Return the (X, Y) coordinate for the center point of the cell that contains the specified text.  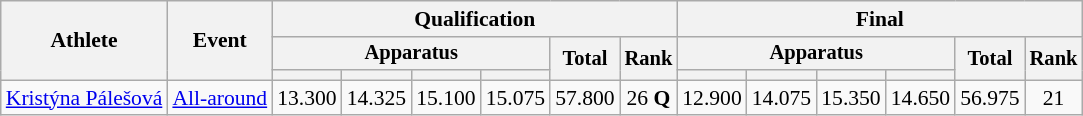
15.100 (446, 98)
Athlete (84, 40)
Qualification (474, 19)
14.075 (782, 98)
15.350 (850, 98)
All-around (220, 98)
57.800 (584, 98)
Event (220, 40)
14.325 (376, 98)
Final (880, 19)
26 Q (649, 98)
12.900 (712, 98)
14.650 (920, 98)
Kristýna Pálešová (84, 98)
15.075 (516, 98)
13.300 (306, 98)
56.975 (990, 98)
21 (1054, 98)
